Find where the given text appears and provide that cell's center as [x, y] coordinate. 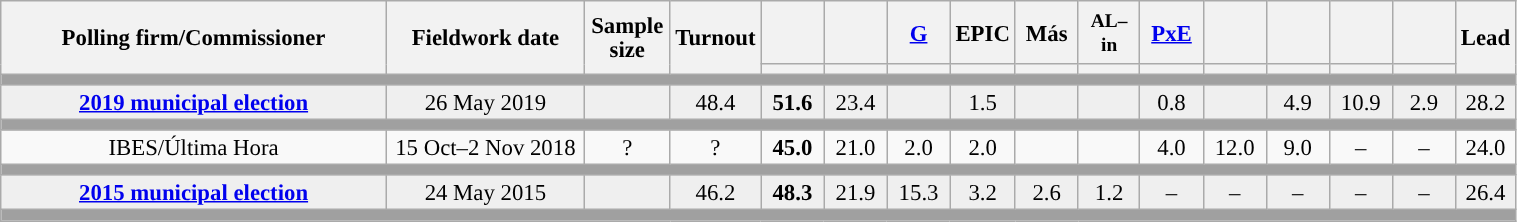
26.4 [1485, 194]
48.4 [716, 102]
10.9 [1360, 102]
IBES/Última Hora [194, 148]
0.8 [1172, 102]
2.9 [1424, 102]
26 May 2019 [485, 102]
23.4 [856, 102]
4.0 [1172, 148]
PxE [1172, 32]
15 Oct–2 Nov 2018 [485, 148]
Más [1046, 32]
12.0 [1234, 148]
24 May 2015 [485, 194]
4.9 [1298, 102]
21.9 [856, 194]
G [918, 32]
46.2 [716, 194]
1.2 [1109, 194]
AL–in [1109, 32]
45.0 [792, 148]
9.0 [1298, 148]
48.3 [792, 194]
51.6 [792, 102]
24.0 [1485, 148]
Polling firm/Commissioner [194, 38]
Turnout [716, 38]
2019 municipal election [194, 102]
21.0 [856, 148]
2.6 [1046, 194]
Fieldwork date [485, 38]
EPIC [982, 32]
Sample size [627, 38]
28.2 [1485, 102]
Lead [1485, 38]
15.3 [918, 194]
3.2 [982, 194]
1.5 [982, 102]
2015 municipal election [194, 194]
